Find where the given text appears and provide that cell's center as [x, y] coordinate. 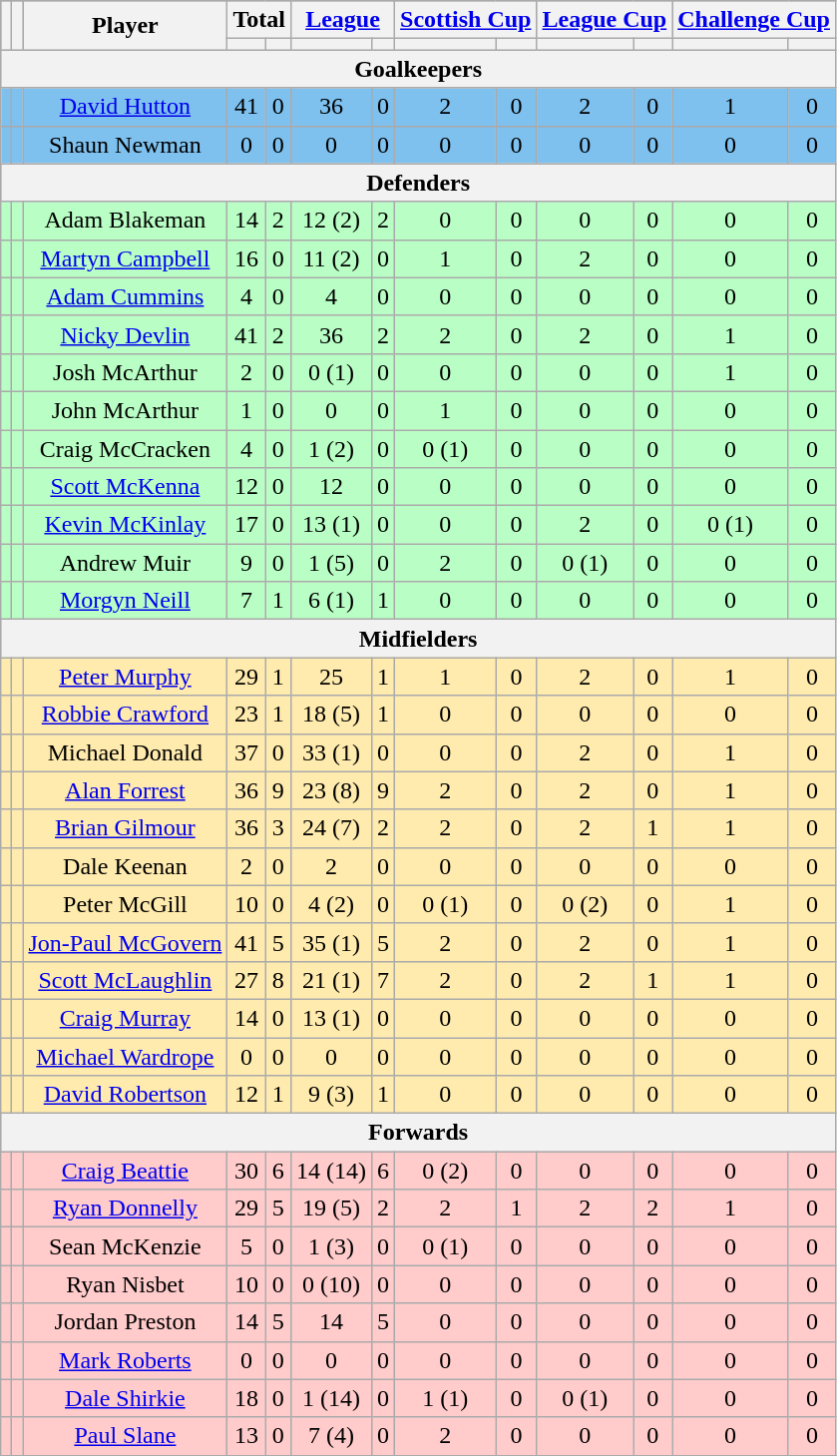
Ryan Donnelly [126, 1209]
Forwards [419, 1133]
League Cup [605, 20]
Andrew Muir [126, 563]
Goalkeepers [419, 69]
8 [277, 980]
Jordan Preston [126, 1322]
Total [259, 20]
21 (1) [331, 980]
Craig Murray [126, 1018]
18 [246, 1398]
13 [246, 1436]
1 (5) [331, 563]
1 (3) [331, 1246]
7 (4) [331, 1436]
3 [277, 828]
Alan Forrest [126, 790]
1 (14) [331, 1398]
Martyn Campbell [126, 258]
Defenders [419, 183]
12 (2) [331, 221]
35 (1) [331, 942]
Ryan Nisbet [126, 1284]
David Hutton [126, 107]
37 [246, 752]
23 [246, 715]
25 [331, 677]
Josh McArthur [126, 372]
1 (1) [445, 1398]
Morgyn Neill [126, 601]
David Robertson [126, 1095]
Michael Donald [126, 752]
Challenge Cup [754, 20]
17 [246, 525]
27 [246, 980]
Jon-Paul McGovern [126, 942]
Peter Murphy [126, 677]
Mark Roberts [126, 1360]
Nicky Devlin [126, 334]
Scott McLaughlin [126, 980]
23 (8) [331, 790]
6 (1) [331, 601]
33 (1) [331, 752]
14 (14) [331, 1171]
Scottish Cup [466, 20]
1 (2) [331, 448]
30 [246, 1171]
Craig McCracken [126, 448]
Brian Gilmour [126, 828]
9 (3) [331, 1095]
Adam Blakeman [126, 221]
Paul Slane [126, 1436]
19 (5) [331, 1209]
League [342, 20]
Scott McKenna [126, 487]
Kevin McKinlay [126, 525]
4 (2) [331, 904]
John McArthur [126, 410]
0 (10) [331, 1284]
18 (5) [331, 715]
Dale Shirkie [126, 1398]
24 (7) [331, 828]
Dale Keenan [126, 866]
Player [126, 26]
Peter McGill [126, 904]
Sean McKenzie [126, 1246]
16 [246, 258]
Michael Wardrope [126, 1057]
Adam Cummins [126, 296]
Midfielders [419, 639]
Shaun Newman [126, 145]
Craig Beattie [126, 1171]
11 (2) [331, 258]
Robbie Crawford [126, 715]
